Detect which cell encompasses the target text, then output its [X, Y] center coordinate. 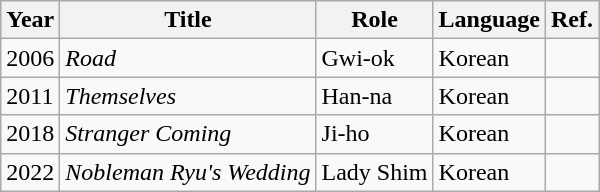
2018 [30, 134]
Title [188, 20]
2022 [30, 172]
2011 [30, 96]
Han-na [374, 96]
2006 [30, 58]
Ref. [572, 20]
Themselves [188, 96]
Role [374, 20]
Road [188, 58]
Language [489, 20]
Gwi-ok [374, 58]
Stranger Coming [188, 134]
Lady Shim [374, 172]
Nobleman Ryu's Wedding [188, 172]
Year [30, 20]
Ji-ho [374, 134]
